Locate the cell with the specified text and output its [x, y] center coordinate. 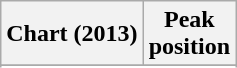
Peakposition [189, 34]
Chart (2013) [72, 34]
